From the cell containing the given text, extract its center point as (X, Y) coordinate. 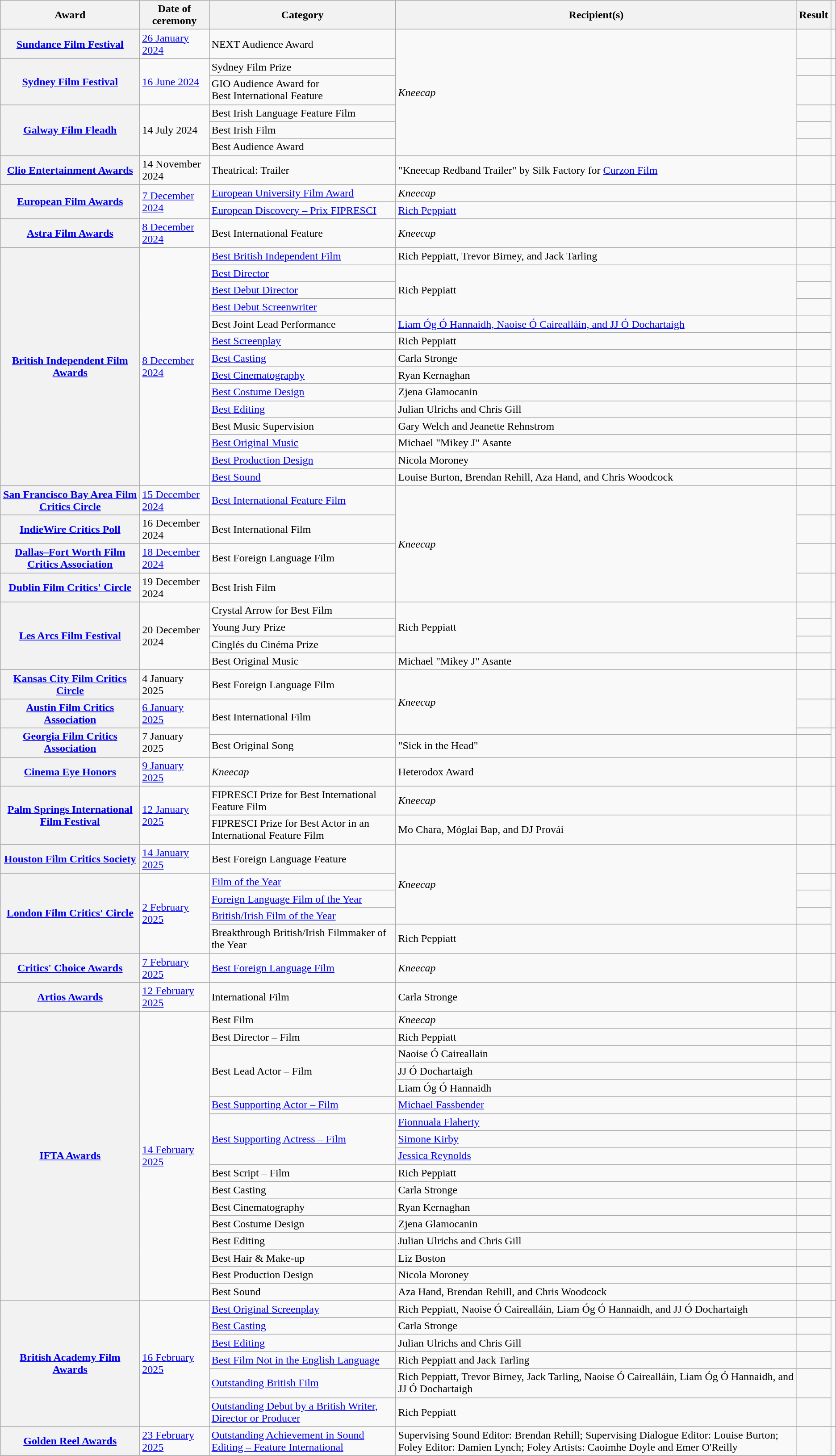
7 December 2024 (174, 201)
15 December 2024 (174, 500)
9 January 2025 (174, 772)
Dublin Film Critics' Circle (70, 587)
Foreign Language Film of the Year (302, 899)
FIPRESCI Prize for Best Actor in an International Feature Film (302, 830)
Outstanding Achievement in Sound Editing – Feature International (302, 1441)
Cinema Eye Honors (70, 772)
14 July 2024 (174, 130)
Date of ceremony (174, 15)
Louise Burton, Brendan Rehill, Aza Hand, and Chris Woodcock (596, 477)
Golden Reel Awards (70, 1441)
20 December 2024 (174, 636)
Best International Feature Film (302, 500)
Galway Film Fleadh (70, 130)
Liz Boston (596, 1258)
Best Hair & Make-up (302, 1258)
NEXT Audience Award (302, 44)
Rich Peppiatt, Trevor Birney, Jack Tarling, Naoise Ó Cairealláin, Liam Óg Ó Hannaidh, and JJ Ó Dochartaigh (596, 1383)
Rich Peppiatt, Trevor Birney, and Jack Tarling (596, 256)
GIO Audience Award forBest International Feature (302, 90)
Naoise Ó Caireallain (596, 1054)
London Film Critics' Circle (70, 913)
Best Foreign Language Feature (302, 858)
Best Music Supervision (302, 426)
San Francisco Bay Area Film Critics Circle (70, 500)
Heterodox Award (596, 772)
Young Jury Prize (302, 628)
16 December 2024 (174, 529)
18 December 2024 (174, 558)
16 February 2025 (174, 1364)
Best Debut Director (302, 290)
6 January 2025 (174, 714)
Best Supporting Actress – Film (302, 1139)
Best Audience Award (302, 147)
Best Original Song (302, 746)
Liam Óg Ó Hannaidh (596, 1088)
Sydney Film Prize (302, 67)
Fionnuala Flaherty (596, 1122)
Best Film Not in the English Language (302, 1360)
2 February 2025 (174, 913)
Category (302, 15)
IndieWire Critics Poll (70, 529)
Outstanding British Film (302, 1383)
Best Director (302, 273)
23 February 2025 (174, 1441)
Best Script – Film (302, 1173)
Result (814, 15)
Mo Chara, Móglaí Bap, and DJ Provái (596, 830)
Best Director – Film (302, 1037)
12 February 2025 (174, 997)
Best Debut Screenwriter (302, 307)
Gary Welch and Jeanette Rehnstrom (596, 426)
Award (70, 15)
Critics' Choice Awards (70, 967)
Best British Independent Film (302, 256)
Jessica Reynolds (596, 1156)
Palm Springs International Film Festival (70, 815)
British Academy Film Awards (70, 1364)
Best Lead Actor – Film (302, 1071)
British/Irish Film of the Year (302, 916)
Michael Fassbender (596, 1105)
Artios Awards (70, 997)
Clio Entertainment Awards (70, 170)
Dallas–Fort Worth Film Critics Association (70, 558)
7 February 2025 (174, 967)
Rich Peppiatt and Jack Tarling (596, 1360)
"Sick in the Head" (596, 746)
Best Joint Lead Performance (302, 324)
Sundance Film Festival (70, 44)
FIPRESCI Prize for Best International Feature Film (302, 800)
19 December 2024 (174, 587)
Rich Peppiatt, Naoise Ó Cairealláin, Liam Óg Ó Hannaidh, and JJ Ó Dochartaigh (596, 1309)
Recipient(s) (596, 15)
Cinglés du Cinéma Prize (302, 644)
Theatrical: Trailer (302, 170)
16 June 2024 (174, 81)
14 November 2024 (174, 170)
Best Film (302, 1020)
7 January 2025 (174, 742)
Aza Hand, Brendan Rehill, and Chris Woodcock (596, 1292)
Sydney Film Festival (70, 81)
"Kneecap Redband Trailer" by Silk Factory for Curzon Film (596, 170)
26 January 2024 (174, 44)
Outstanding Debut by a British Writer, Director or Producer (302, 1412)
European University Film Award (302, 193)
JJ Ó Dochartaigh (596, 1071)
Liam Óg Ó Hannaidh, Naoise Ó Cairealláin, and JJ Ó Dochartaigh (596, 324)
Best Supporting Actor – Film (302, 1105)
Film of the Year (302, 882)
British Independent Film Awards (70, 366)
European Discovery – Prix FIPRESCI (302, 210)
12 January 2025 (174, 815)
Best Original Screenplay (302, 1309)
14 February 2025 (174, 1156)
Austin Film Critics Association (70, 714)
International Film (302, 997)
4 January 2025 (174, 684)
European Film Awards (70, 201)
Simone Kirby (596, 1139)
Kansas City Film Critics Circle (70, 684)
Best International Feature (302, 233)
Breakthrough British/Irish Filmmaker of the Year (302, 939)
Astra Film Awards (70, 233)
Les Arcs Film Festival (70, 636)
Crystal Arrow for Best Film (302, 611)
Houston Film Critics Society (70, 858)
14 January 2025 (174, 858)
Best Irish Language Feature Film (302, 113)
Best Screenplay (302, 341)
IFTA Awards (70, 1156)
Georgia Film Critics Association (70, 742)
